Return the (x, y) coordinate for the center point of the cell that contains the specified text.  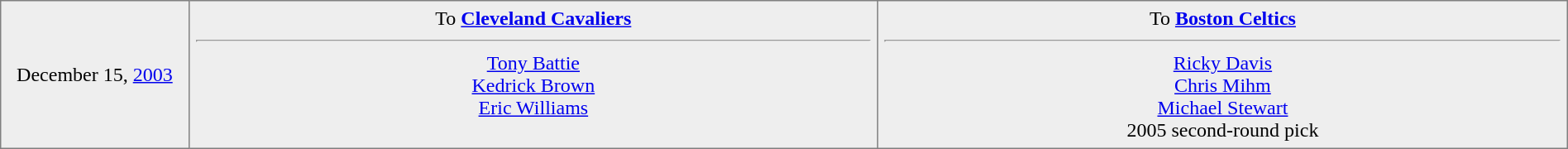
To Boston CelticsRicky DavisChris MihmMichael Stewart2005 second-round pick (1223, 74)
To Cleveland CavaliersTony BattieKedrick BrownEric Williams (533, 74)
December 15, 2003 (94, 74)
